Output the [x, y] coordinate of the center of the cell containing the given text.  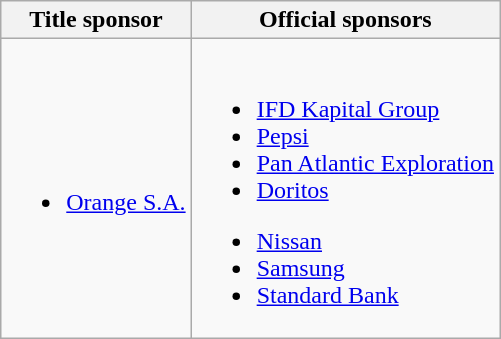
Title sponsor [96, 20]
Orange S.A. [96, 188]
IFD Kapital GroupPepsiPan Atlantic ExplorationDoritosNissanSamsungStandard Bank [345, 188]
Official sponsors [345, 20]
